For the text-containing cell, return its midpoint in (x, y) coordinate format. 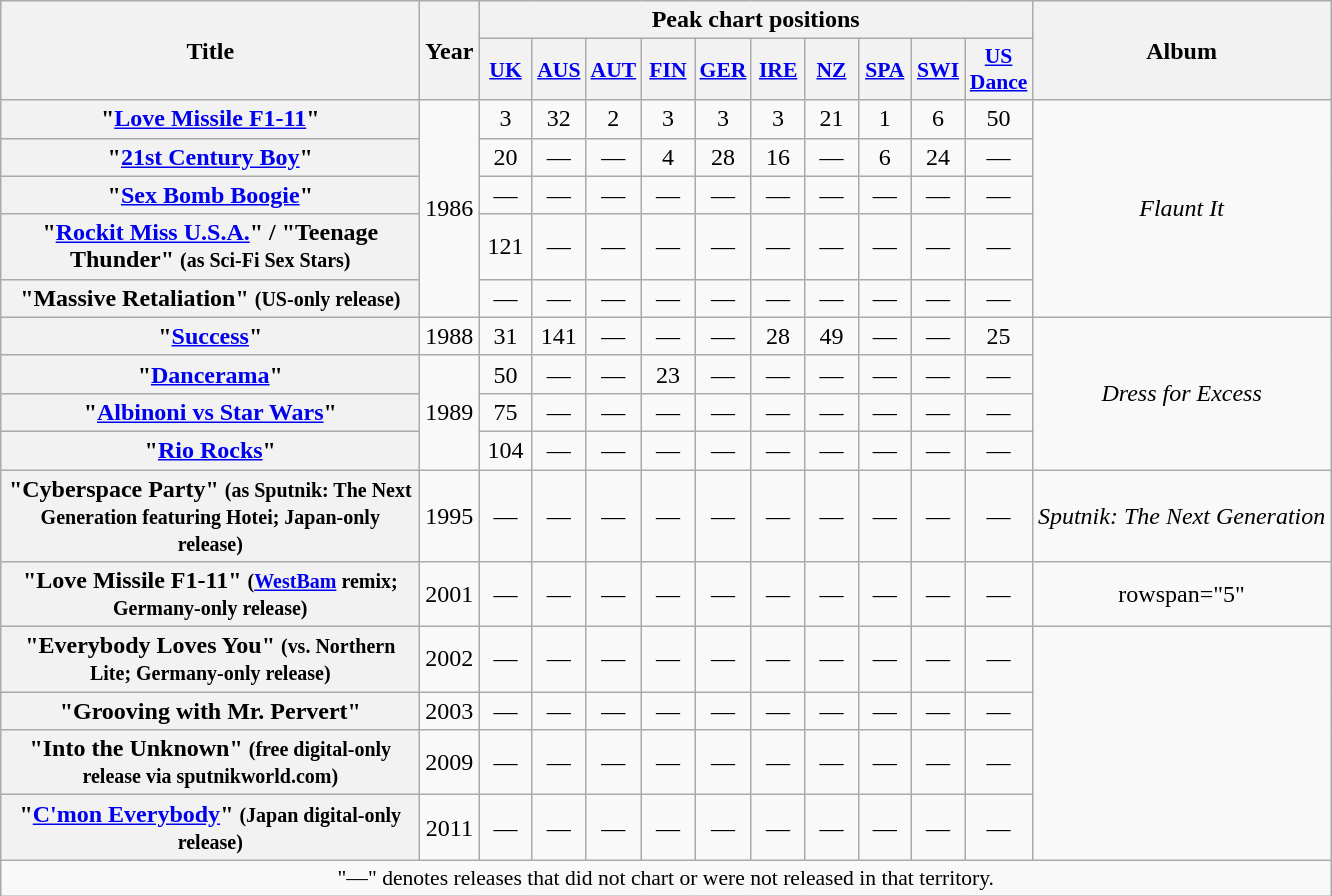
"Love Missile F1-11" (210, 119)
25 (999, 336)
2 (614, 119)
21 (832, 119)
16 (778, 157)
"Into the Unknown" (free digital-only release via sputnikworld.com) (210, 762)
SPA (884, 70)
2002 (450, 660)
IRE (778, 70)
1986 (450, 208)
"Dancerama" (210, 374)
31 (506, 336)
"Massive Retaliation" (US-only release) (210, 298)
49 (832, 336)
"Success" (210, 336)
2001 (450, 594)
2003 (450, 711)
"Love Missile F1-11" (WestBam remix; Germany-only release) (210, 594)
Year (450, 50)
"21st Century Boy" (210, 157)
"—" denotes releases that did not chart or were not released in that territory. (666, 878)
121 (506, 246)
75 (506, 412)
1989 (450, 412)
"Sex Bomb Boogie" (210, 195)
Album (1181, 50)
1995 (450, 516)
"Rio Rocks" (210, 450)
32 (558, 119)
AUT (614, 70)
24 (938, 157)
Peak chart positions (756, 20)
4 (668, 157)
US Dance (999, 70)
104 (506, 450)
Sputnik: The Next Generation (1181, 516)
GER (724, 70)
FIN (668, 70)
NZ (832, 70)
"Albinoni vs Star Wars" (210, 412)
SWI (938, 70)
20 (506, 157)
UK (506, 70)
23 (668, 374)
rowspan="5" (1181, 594)
141 (558, 336)
2009 (450, 762)
2011 (450, 828)
Dress for Excess (1181, 393)
"Grooving with Mr. Pervert" (210, 711)
AUS (558, 70)
"Rockit Miss U.S.A." / "Teenage Thunder" (as Sci-Fi Sex Stars) (210, 246)
"Everybody Loves You" (vs. Northern Lite; Germany-only release) (210, 660)
"C'mon Everybody" (Japan digital-only release) (210, 828)
Flaunt It (1181, 208)
1988 (450, 336)
"Cyberspace Party" (as Sputnik: The Next Generation featuring Hotei; Japan-only release) (210, 516)
1 (884, 119)
Title (210, 50)
